Capture the cell that displays the provided text and extract its (x, y) central coordinate. 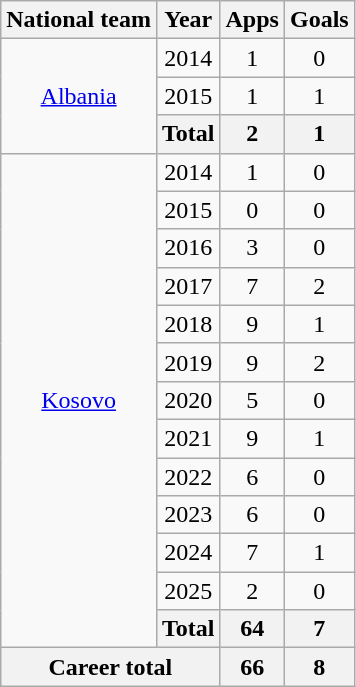
5 (252, 400)
2018 (188, 324)
2019 (188, 362)
Career total (110, 667)
3 (252, 248)
Albania (79, 96)
2020 (188, 400)
Year (188, 20)
66 (252, 667)
National team (79, 20)
2016 (188, 248)
2025 (188, 591)
64 (252, 629)
2017 (188, 286)
Goals (319, 20)
2023 (188, 515)
2021 (188, 438)
2022 (188, 477)
8 (319, 667)
Apps (252, 20)
Kosovo (79, 400)
2024 (188, 553)
